Locate the cell with the specified text and output its [x, y] center coordinate. 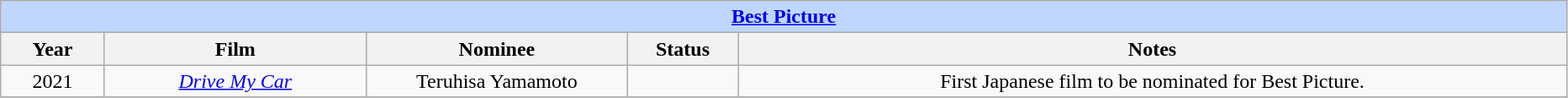
Best Picture [784, 17]
Notes [1153, 49]
Drive My Car [235, 81]
Year [53, 49]
Nominee [496, 49]
Status [683, 49]
First Japanese film to be nominated for Best Picture. [1153, 81]
2021 [53, 81]
Teruhisa Yamamoto [496, 81]
Film [235, 49]
